From the cell containing the given text, extract its center point as (x, y) coordinate. 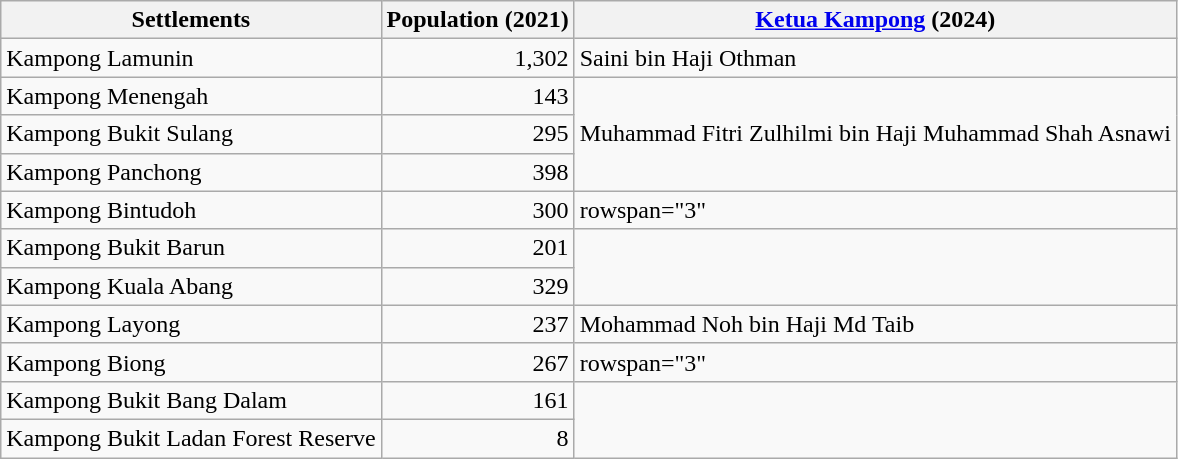
Kampong Layong (191, 324)
Ketua Kampong (2024) (875, 20)
Population (2021) (478, 20)
398 (478, 172)
Kampong Panchong (191, 172)
237 (478, 324)
Mohammad Noh bin Haji Md Taib (875, 324)
329 (478, 286)
Kampong Kuala Abang (191, 286)
201 (478, 248)
267 (478, 362)
Settlements (191, 20)
8 (478, 438)
143 (478, 96)
Muhammad Fitri Zulhilmi bin Haji Muhammad Shah Asnawi (875, 134)
300 (478, 210)
Kampong Lamunin (191, 58)
Kampong Bukit Ladan Forest Reserve (191, 438)
Kampong Bukit Sulang (191, 134)
Kampong Bukit Bang Dalam (191, 400)
Kampong Bukit Barun (191, 248)
1,302 (478, 58)
295 (478, 134)
Saini bin Haji Othman (875, 58)
Kampong Biong (191, 362)
161 (478, 400)
Kampong Menengah (191, 96)
Kampong Bintudoh (191, 210)
